Search for the cell housing the specified text and yield its [x, y] center coordinate. 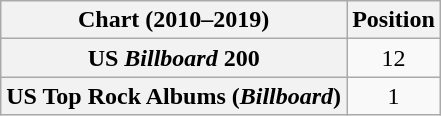
Chart (2010–2019) [174, 20]
Position [394, 20]
US Top Rock Albums (Billboard) [174, 96]
1 [394, 96]
US Billboard 200 [174, 58]
12 [394, 58]
